Output the (X, Y) coordinate of the center of the cell containing the given text.  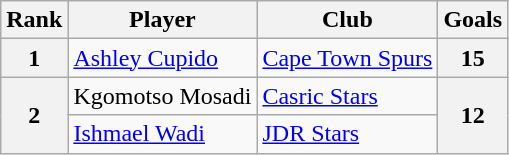
12 (473, 115)
Goals (473, 20)
Ishmael Wadi (162, 134)
Kgomotso Mosadi (162, 96)
Club (348, 20)
Ashley Cupido (162, 58)
Casric Stars (348, 96)
15 (473, 58)
1 (34, 58)
2 (34, 115)
Cape Town Spurs (348, 58)
JDR Stars (348, 134)
Rank (34, 20)
Player (162, 20)
